Return the (X, Y) coordinate for the center point of the cell that contains the specified text.  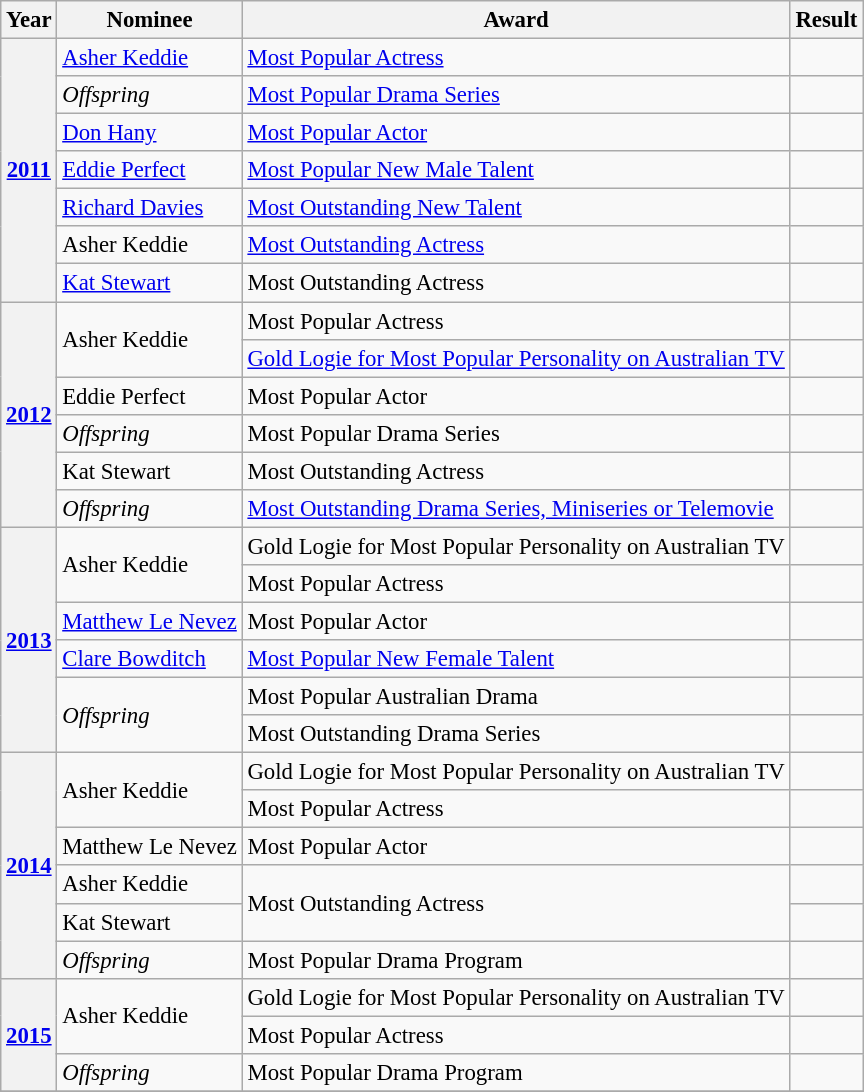
2012 (29, 415)
Richard Davies (150, 208)
Don Hany (150, 133)
Most Popular Australian Drama (516, 697)
Most Popular New Male Talent (516, 170)
2014 (29, 866)
2013 (29, 640)
Year (29, 20)
Result (826, 20)
Nominee (150, 20)
Clare Bowditch (150, 659)
Award (516, 20)
Most Popular New Female Talent (516, 659)
Most Outstanding New Talent (516, 208)
2015 (29, 1034)
Most Outstanding Drama Series, Miniseries or Telemovie (516, 509)
Most Outstanding Drama Series (516, 734)
2011 (29, 170)
